From the cell containing the given text, extract its center point as [X, Y] coordinate. 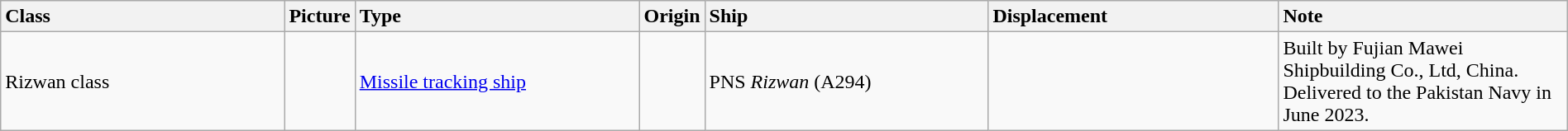
Type [497, 16]
Note [1422, 16]
Picture [319, 16]
Rizwan class [142, 81]
Built by Fujian Mawei Shipbuilding Co., Ltd, China. Delivered to the Pakistan Navy in June 2023. [1422, 81]
Class [142, 16]
Ship [847, 16]
PNS Rizwan (A294) [847, 81]
Displacement [1133, 16]
Origin [672, 16]
Missile tracking ship [497, 81]
